For the text-containing cell, return its midpoint in [X, Y] coordinate format. 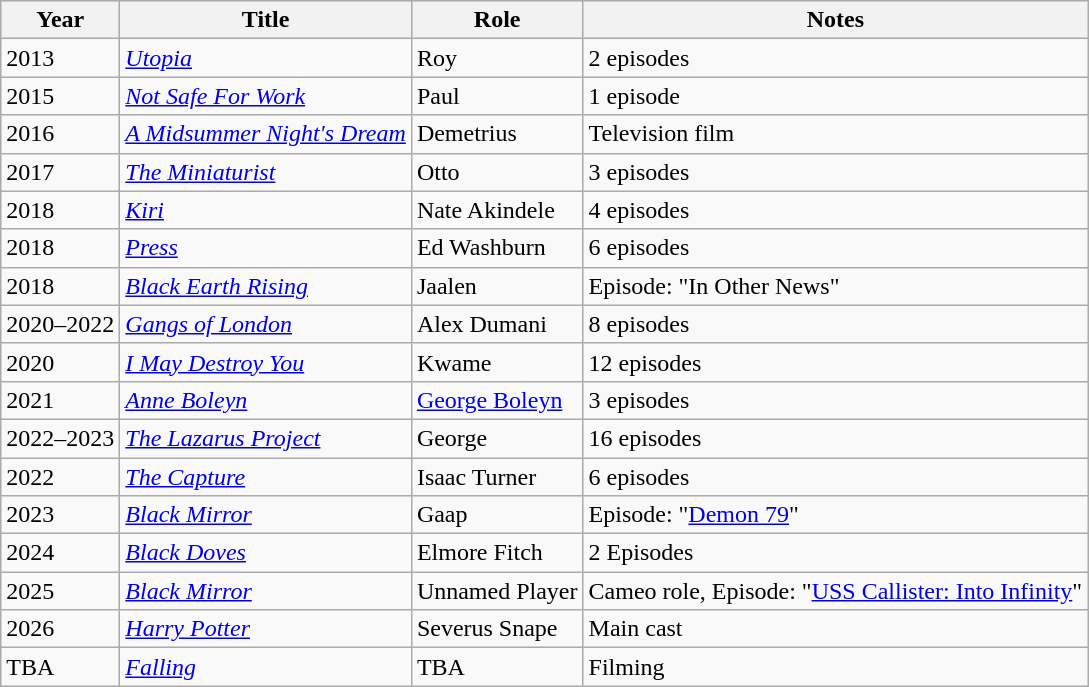
Alex Dumani [497, 324]
16 episodes [836, 438]
Episode: "In Other News" [836, 286]
2013 [60, 58]
The Capture [266, 477]
Falling [266, 667]
Isaac Turner [497, 477]
Title [266, 20]
2016 [60, 134]
2020 [60, 362]
Kwame [497, 362]
Unnamed Player [497, 591]
A Midsummer Night's Dream [266, 134]
Demetrius [497, 134]
2 episodes [836, 58]
2015 [60, 96]
Not Safe For Work [266, 96]
2021 [60, 400]
Black Doves [266, 553]
2022 [60, 477]
Gaap [497, 515]
Anne Boleyn [266, 400]
4 episodes [836, 210]
Main cast [836, 629]
Severus Snape [497, 629]
Elmore Fitch [497, 553]
2017 [60, 172]
2024 [60, 553]
Press [266, 248]
The Lazarus Project [266, 438]
2026 [60, 629]
12 episodes [836, 362]
8 episodes [836, 324]
Kiri [266, 210]
Notes [836, 20]
Harry Potter [266, 629]
I May Destroy You [266, 362]
Otto [497, 172]
1 episode [836, 96]
Utopia [266, 58]
Role [497, 20]
Year [60, 20]
Jaalen [497, 286]
The Miniaturist [266, 172]
Paul [497, 96]
2020–2022 [60, 324]
George Boleyn [497, 400]
George [497, 438]
2022–2023 [60, 438]
Ed Washburn [497, 248]
2023 [60, 515]
2025 [60, 591]
Gangs of London [266, 324]
Episode: "Demon 79" [836, 515]
Cameo role, Episode: "USS Callister: Into Infinity" [836, 591]
Filming [836, 667]
Nate Akindele [497, 210]
2 Episodes [836, 553]
Roy [497, 58]
Black Earth Rising [266, 286]
Television film [836, 134]
